Detect which cell encompasses the target text, then output its [x, y] center coordinate. 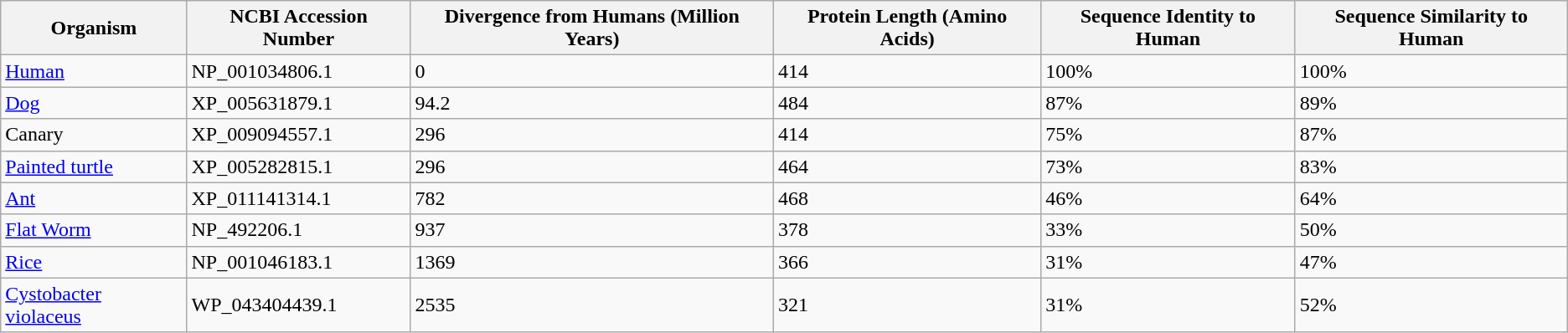
94.2 [591, 103]
366 [906, 262]
0 [591, 71]
321 [906, 305]
NP_001046183.1 [298, 262]
NP_001034806.1 [298, 71]
378 [906, 230]
XP_005631879.1 [298, 103]
89% [1431, 103]
Rice [94, 262]
47% [1431, 262]
Protein Length (Amino Acids) [906, 28]
64% [1431, 198]
WP_043404439.1 [298, 305]
50% [1431, 230]
464 [906, 166]
Ant [94, 198]
468 [906, 198]
33% [1168, 230]
83% [1431, 166]
1369 [591, 262]
XP_011141314.1 [298, 198]
2535 [591, 305]
XP_009094557.1 [298, 135]
Dog [94, 103]
Sequence Identity to Human [1168, 28]
Painted turtle [94, 166]
46% [1168, 198]
Organism [94, 28]
Divergence from Humans (Million Years) [591, 28]
73% [1168, 166]
75% [1168, 135]
Flat Worm [94, 230]
NP_492206.1 [298, 230]
52% [1431, 305]
Human [94, 71]
782 [591, 198]
Sequence Similarity to Human [1431, 28]
NCBI Accession Number [298, 28]
484 [906, 103]
XP_005282815.1 [298, 166]
Cystobacter violaceus [94, 305]
Canary [94, 135]
937 [591, 230]
